Output the [X, Y] coordinate of the center of the cell containing the given text.  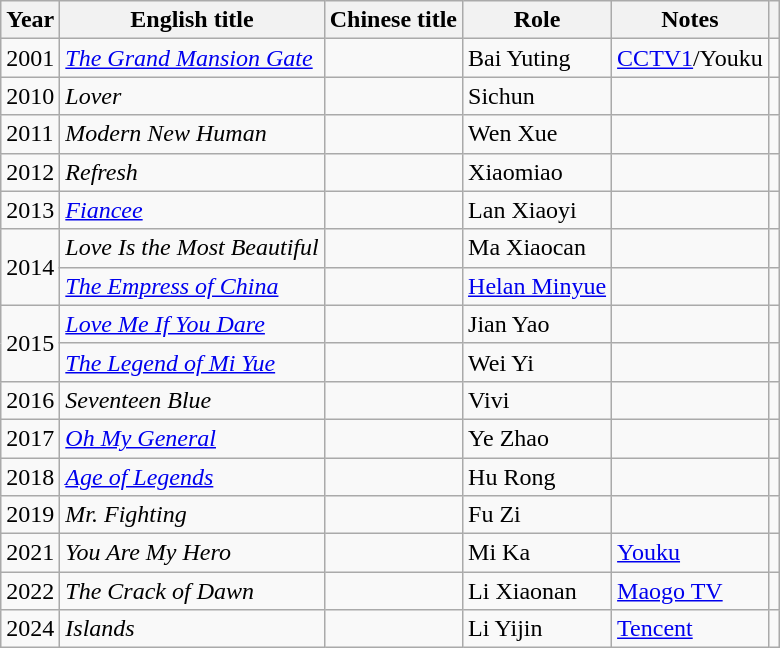
Seventeen Blue [192, 400]
Oh My General [192, 438]
2015 [30, 343]
2013 [30, 210]
2024 [30, 629]
Li Yijin [538, 629]
2012 [30, 172]
Chinese title [393, 20]
2017 [30, 438]
Lan Xiaoyi [538, 210]
Fu Zi [538, 515]
Islands [192, 629]
The Crack of Dawn [192, 591]
Role [538, 20]
2022 [30, 591]
Age of Legends [192, 477]
Love Me If You Dare [192, 324]
2011 [30, 134]
Youku [690, 553]
Li Xiaonan [538, 591]
Modern New Human [192, 134]
You Are My Hero [192, 553]
English title [192, 20]
Wei Yi [538, 362]
2019 [30, 515]
Jian Yao [538, 324]
The Grand Mansion Gate [192, 58]
Mi Ka [538, 553]
Lover [192, 96]
Vivi [538, 400]
2018 [30, 477]
Xiaomiao [538, 172]
Maogo TV [690, 591]
2001 [30, 58]
Sichun [538, 96]
Love Is the Most Beautiful [192, 248]
Bai Yuting [538, 58]
Fiancee [192, 210]
Wen Xue [538, 134]
Tencent [690, 629]
2010 [30, 96]
2021 [30, 553]
Ma Xiaocan [538, 248]
The Legend of Mi Yue [192, 362]
Helan Minyue [538, 286]
Mr. Fighting [192, 515]
The Empress of China [192, 286]
Notes [690, 20]
2014 [30, 267]
Year [30, 20]
Ye Zhao [538, 438]
Hu Rong [538, 477]
Refresh [192, 172]
CCTV1/Youku [690, 58]
2016 [30, 400]
